Locate the cell with the specified text and output its [X, Y] center coordinate. 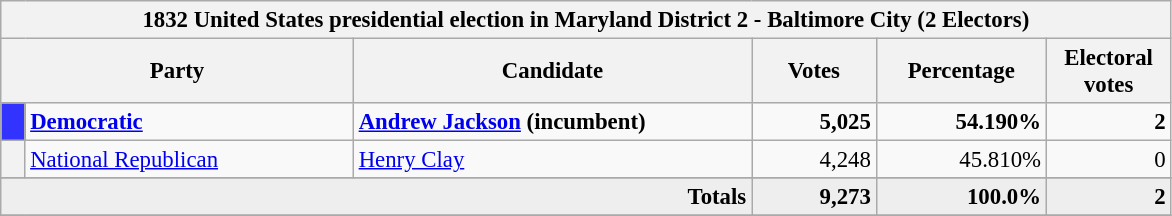
100.0% [961, 197]
54.190% [961, 122]
4,248 [814, 160]
Votes [814, 72]
Totals [376, 197]
Electoral votes [1108, 72]
Henry Clay [552, 160]
5,025 [814, 122]
Candidate [552, 72]
45.810% [961, 160]
National Republican [189, 160]
9,273 [814, 197]
0 [1108, 160]
Party [178, 72]
Democratic [189, 122]
Andrew Jackson (incumbent) [552, 122]
Percentage [961, 72]
1832 United States presidential election in Maryland District 2 - Baltimore City (2 Electors) [586, 20]
